Capture the cell that displays the provided text and extract its [X, Y] central coordinate. 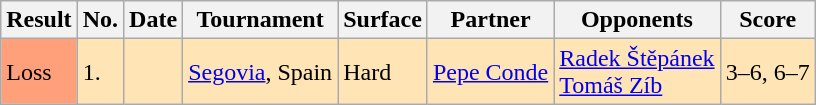
Opponents [637, 20]
Surface [383, 20]
Loss [39, 72]
Partner [490, 20]
1. [100, 72]
Date [154, 20]
3–6, 6–7 [768, 72]
Hard [383, 72]
Result [39, 20]
No. [100, 20]
Segovia, Spain [260, 72]
Tournament [260, 20]
Pepe Conde [490, 72]
Radek Štěpánek Tomáš Zíb [637, 72]
Score [768, 20]
